Capture the cell that displays the provided text and extract its [x, y] central coordinate. 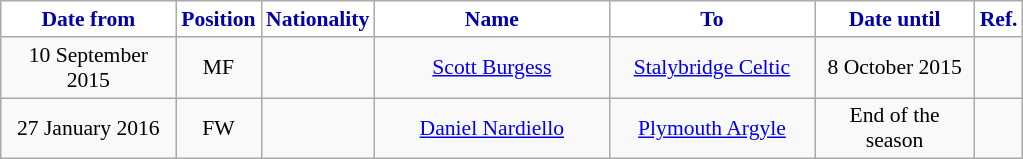
Stalybridge Celtic [712, 68]
MF [218, 68]
End of the season [895, 128]
Ref. [999, 19]
To [712, 19]
FW [218, 128]
27 January 2016 [88, 128]
8 October 2015 [895, 68]
Daniel Nardiello [492, 128]
10 September 2015 [88, 68]
Plymouth Argyle [712, 128]
Date until [895, 19]
Nationality [318, 19]
Name [492, 19]
Position [218, 19]
Scott Burgess [492, 68]
Date from [88, 19]
